Locate the cell with the specified text and output its (X, Y) center coordinate. 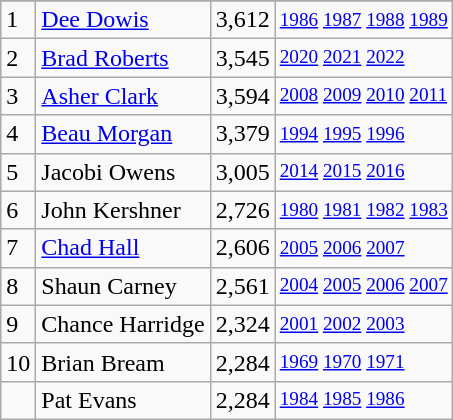
3,379 (242, 134)
2008 2009 2010 2011 (364, 96)
1986 1987 1988 1989 (364, 20)
1984 1985 1986 (364, 400)
Brad Roberts (123, 58)
4 (18, 134)
1969 1970 1971 (364, 362)
Shaun Carney (123, 286)
Brian Bream (123, 362)
1994 1995 1996 (364, 134)
John Kershner (123, 210)
2001 2002 2003 (364, 324)
2014 2015 2016 (364, 172)
2,324 (242, 324)
8 (18, 286)
Dee Dowis (123, 20)
3,005 (242, 172)
Asher Clark (123, 96)
2,726 (242, 210)
7 (18, 248)
9 (18, 324)
2,561 (242, 286)
3 (18, 96)
2020 2021 2022 (364, 58)
5 (18, 172)
Jacobi Owens (123, 172)
Beau Morgan (123, 134)
2 (18, 58)
Pat Evans (123, 400)
10 (18, 362)
1980 1981 1982 1983 (364, 210)
2,606 (242, 248)
3,594 (242, 96)
1 (18, 20)
Chance Harridge (123, 324)
Chad Hall (123, 248)
6 (18, 210)
3,612 (242, 20)
2004 2005 2006 2007 (364, 286)
2005 2006 2007 (364, 248)
3,545 (242, 58)
